Capture the cell that displays the provided text and extract its (x, y) central coordinate. 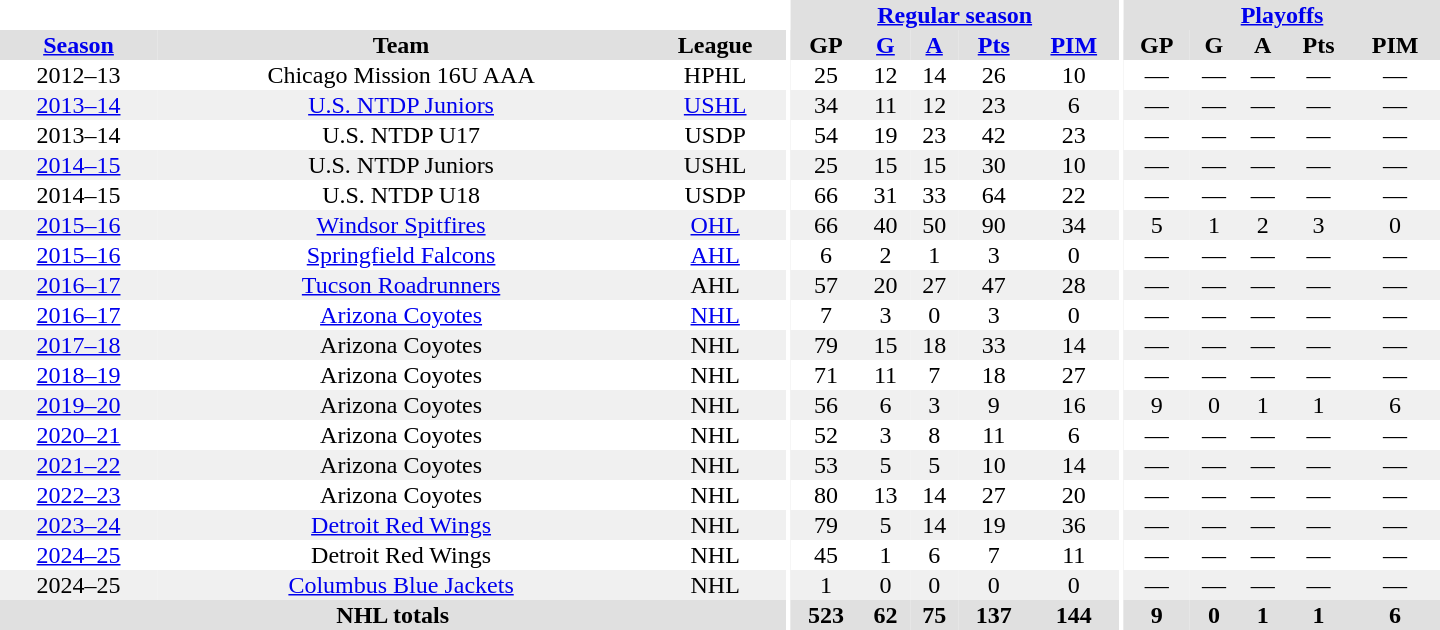
2019–20 (78, 405)
OHL (715, 225)
40 (886, 225)
HPHL (715, 75)
22 (1074, 195)
2023–24 (78, 525)
71 (826, 375)
523 (826, 615)
2012–13 (78, 75)
League (715, 45)
45 (826, 555)
54 (826, 135)
52 (826, 435)
56 (826, 405)
Team (401, 45)
2021–22 (78, 465)
26 (994, 75)
13 (886, 495)
137 (994, 615)
36 (1074, 525)
53 (826, 465)
2022–23 (78, 495)
50 (934, 225)
47 (994, 285)
2020–21 (78, 435)
Playoffs (1282, 15)
64 (994, 195)
90 (994, 225)
8 (934, 435)
80 (826, 495)
75 (934, 615)
Chicago Mission 16U AAA (401, 75)
Columbus Blue Jackets (401, 585)
Season (78, 45)
U.S. NTDP U17 (401, 135)
Regular season (955, 15)
Windsor Spitfires (401, 225)
57 (826, 285)
42 (994, 135)
144 (1074, 615)
31 (886, 195)
Tucson Roadrunners (401, 285)
30 (994, 165)
2017–18 (78, 345)
28 (1074, 285)
Springfield Falcons (401, 255)
16 (1074, 405)
2018–19 (78, 375)
U.S. NTDP U18 (401, 195)
NHL totals (392, 615)
62 (886, 615)
